Detect which cell encompasses the target text, then output its [X, Y] center coordinate. 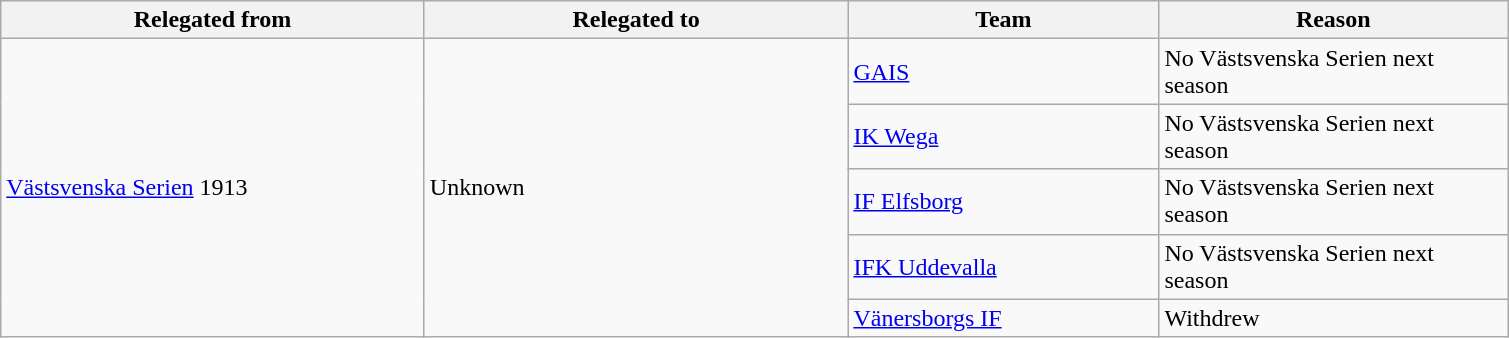
IF Elfsborg [1004, 202]
IFK Uddevalla [1004, 266]
Relegated to [636, 20]
Reason [1334, 20]
Vänersborgs IF [1004, 318]
Withdrew [1334, 318]
GAIS [1004, 72]
Team [1004, 20]
Västsvenska Serien 1913 [213, 188]
Relegated from [213, 20]
Unknown [636, 188]
IK Wega [1004, 136]
